Locate the cell with the specified text and output its [X, Y] center coordinate. 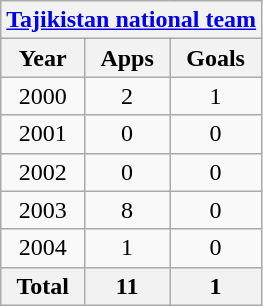
2 [128, 96]
2002 [43, 172]
Year [43, 58]
Total [43, 286]
Tajikistan national team [132, 20]
Apps [128, 58]
Goals [216, 58]
2000 [43, 96]
2004 [43, 248]
2001 [43, 134]
2003 [43, 210]
11 [128, 286]
8 [128, 210]
